Return the (x, y) coordinate for the center point of the cell that contains the specified text.  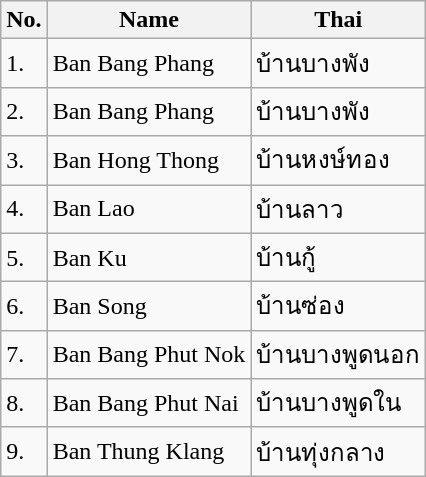
4. (24, 208)
Ban Ku (149, 258)
Ban Thung Klang (149, 452)
บ้านทุ่งกลาง (338, 452)
3. (24, 160)
Ban Song (149, 306)
Thai (338, 20)
บ้านหงษ์ทอง (338, 160)
Ban Bang Phut Nok (149, 354)
Ban Lao (149, 208)
บ้านบางพูดใน (338, 404)
Name (149, 20)
บ้านบางพูดนอก (338, 354)
2. (24, 112)
No. (24, 20)
7. (24, 354)
9. (24, 452)
1. (24, 64)
บ้านลาว (338, 208)
บ้านซ่อง (338, 306)
5. (24, 258)
Ban Hong Thong (149, 160)
Ban Bang Phut Nai (149, 404)
8. (24, 404)
6. (24, 306)
บ้านกู้ (338, 258)
